Search for the cell housing the specified text and yield its (X, Y) center coordinate. 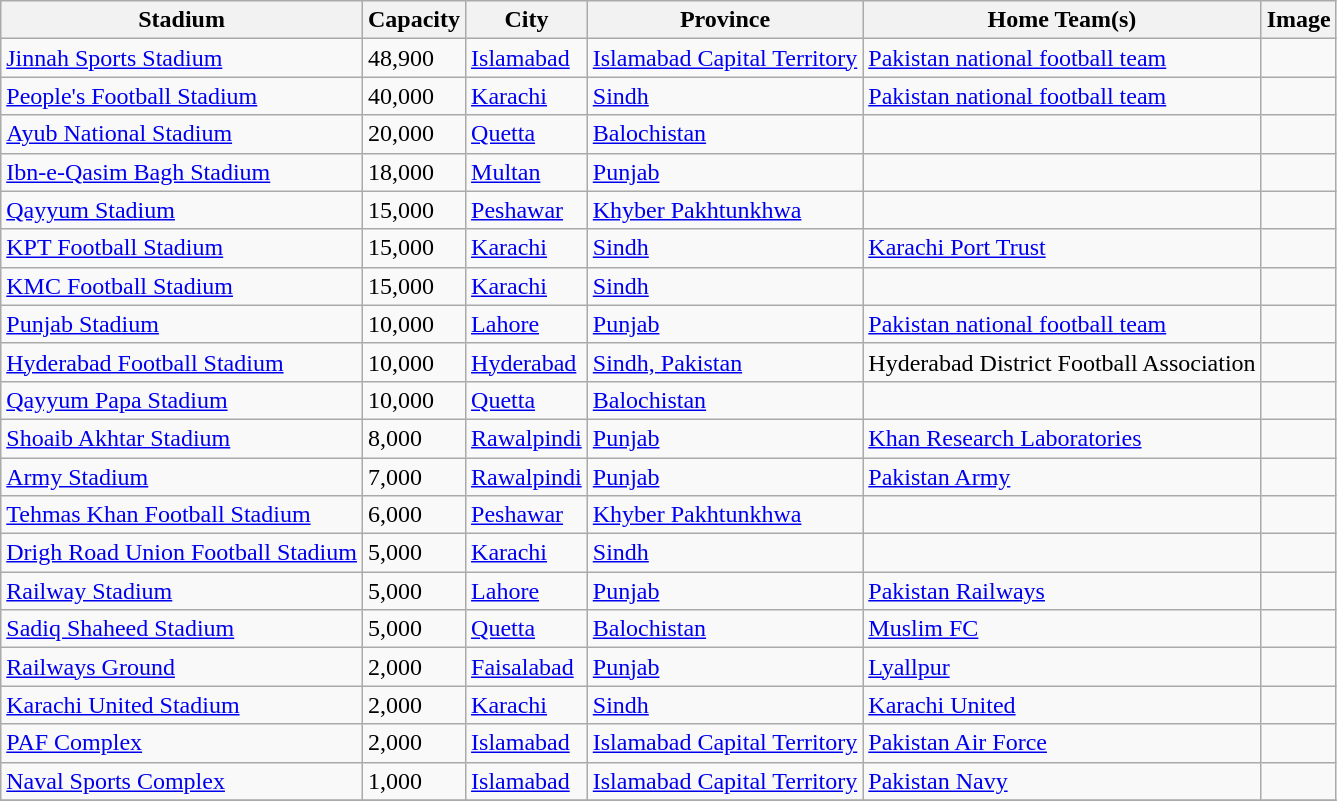
Drigh Road Union Football Stadium (182, 553)
Hyderabad Football Stadium (182, 362)
People's Football Stadium (182, 96)
Qayyum Stadium (182, 210)
8,000 (414, 438)
Home Team(s) (1062, 20)
Pakistan Air Force (1062, 743)
Shoaib Akhtar Stadium (182, 438)
City (527, 20)
Tehmas Khan Football Stadium (182, 515)
20,000 (414, 134)
Hyderabad District Football Association (1062, 362)
Karachi United Stadium (182, 705)
PAF Complex (182, 743)
Punjab Stadium (182, 324)
Sadiq Shaheed Stadium (182, 629)
Karachi United (1062, 705)
Karachi Port Trust (1062, 248)
Muslim FC (1062, 629)
Hyderabad (527, 362)
KMC Football Stadium (182, 286)
Sindh, Pakistan (725, 362)
6,000 (414, 515)
Image (1298, 20)
Pakistan Railways (1062, 591)
Railway Stadium (182, 591)
Lyallpur (1062, 667)
Railways Ground (182, 667)
Province (725, 20)
1,000 (414, 781)
Qayyum Papa Stadium (182, 400)
Jinnah Sports Stadium (182, 58)
Naval Sports Complex (182, 781)
40,000 (414, 96)
18,000 (414, 172)
Multan (527, 172)
Ayub National Stadium (182, 134)
Pakistan Army (1062, 477)
KPT Football Stadium (182, 248)
Stadium (182, 20)
7,000 (414, 477)
Khan Research Laboratories (1062, 438)
Faisalabad (527, 667)
Army Stadium (182, 477)
Capacity (414, 20)
48,900 (414, 58)
Ibn-e-Qasim Bagh Stadium (182, 172)
Pakistan Navy (1062, 781)
